Provide the (X, Y) coordinate of the cell's center where the given text is located.  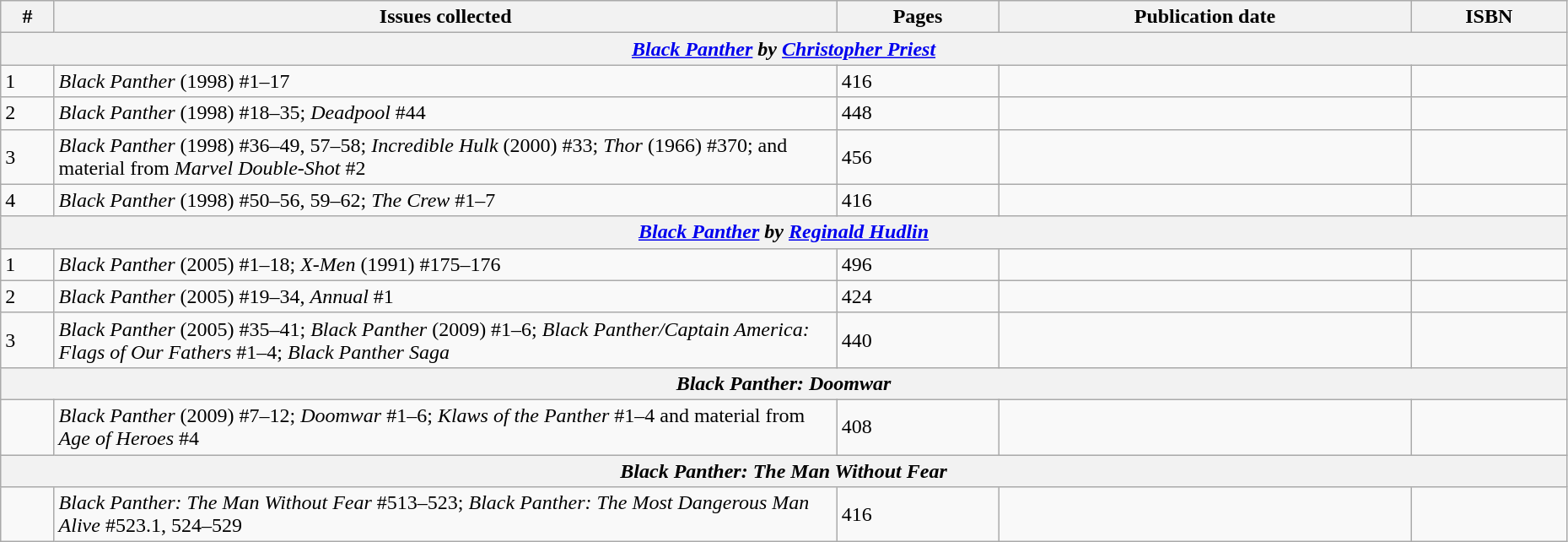
Black Panther by Christopher Priest (784, 49)
Black Panther: The Man Without Fear #513–523; Black Panther: The Most Dangerous Man Alive #523.1, 524–529 (445, 515)
Black Panther (2005) #1–18; X-Men (1991) #175–176 (445, 264)
# (27, 17)
448 (918, 113)
Black Panther (1998) #1–17 (445, 81)
ISBN (1489, 17)
Black Panther: The Man Without Fear (784, 470)
Pages (918, 17)
Black Panther (2005) #19–34, Annual #1 (445, 296)
Black Panther by Reginald Hudlin (784, 232)
440 (918, 339)
Black Panther (1998) #36–49, 57–58; Incredible Hulk (2000) #33; Thor (1966) #370; and material from Marvel Double-Shot #2 (445, 157)
Black Panther (2005) #35–41; Black Panther (2009) #1–6; Black Panther/Captain America: Flags of Our Fathers #1–4; Black Panther Saga (445, 339)
Black Panther: Doomwar (784, 383)
424 (918, 296)
Black Panther (1998) #18–35; Deadpool #44 (445, 113)
4 (27, 200)
Publication date (1205, 17)
496 (918, 264)
Black Panther (1998) #50–56, 59–62; The Crew #1–7 (445, 200)
456 (918, 157)
Black Panther (2009) #7–12; Doomwar #1–6; Klaws of the Panther #1–4 and material from Age of Heroes #4 (445, 427)
Issues collected (445, 17)
408 (918, 427)
